Output the (x, y) coordinate of the center of the cell containing the given text.  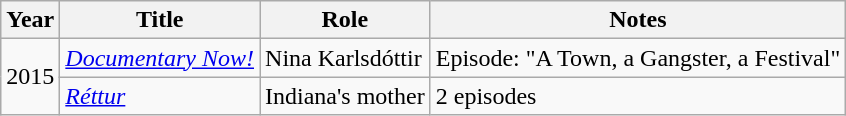
Role (346, 20)
2015 (30, 77)
Nina Karlsdóttir (346, 58)
Episode: "A Town, a Gangster, a Festival" (638, 58)
Year (30, 20)
Documentary Now! (160, 58)
Title (160, 20)
Indiana's mother (346, 96)
2 episodes (638, 96)
Réttur (160, 96)
Notes (638, 20)
